Capture the cell that displays the provided text and extract its [X, Y] central coordinate. 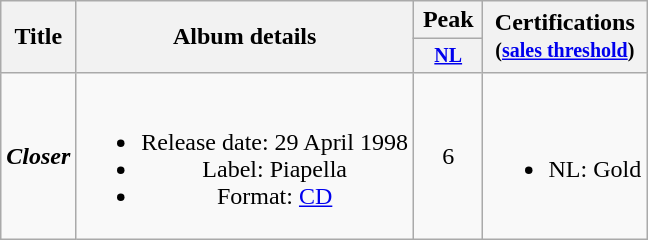
6 [448, 156]
Certifications(sales threshold) [565, 37]
NL: Gold [565, 156]
Peak [448, 20]
Album details [245, 37]
NL [448, 56]
Release date: 29 April 1998Label: PiapellaFormat: CD [245, 156]
Closer [38, 156]
Title [38, 37]
